Determine the (X, Y) coordinate at the center of the cell enclosing the given text.  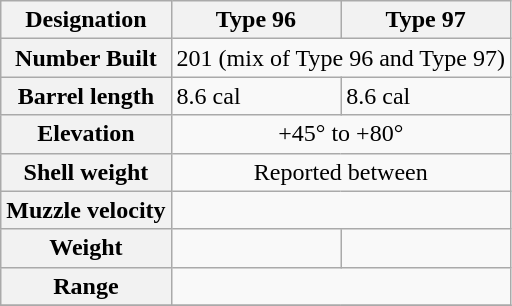
+45° to +80° (340, 134)
201 (mix of Type 96 and Type 97) (340, 58)
Type 96 (256, 20)
Weight (86, 248)
Shell weight (86, 172)
Number Built (86, 58)
Barrel length (86, 96)
Elevation (86, 134)
Range (86, 286)
Type 97 (426, 20)
Reported between (340, 172)
Designation (86, 20)
Muzzle velocity (86, 210)
